Extract the [x, y] coordinate from the center of the cell holding the provided text.  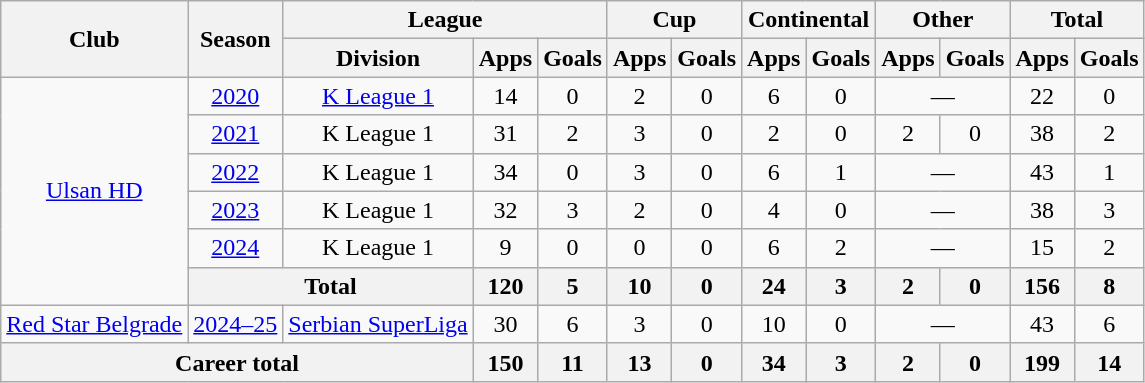
Red Star Belgrade [94, 324]
9 [505, 248]
4 [774, 210]
5 [573, 286]
15 [1042, 248]
Cup [674, 20]
22 [1042, 96]
League [446, 20]
Career total [237, 362]
Season [236, 39]
156 [1042, 286]
Serbian SuperLiga [378, 324]
199 [1042, 362]
2020 [236, 96]
24 [774, 286]
13 [639, 362]
31 [505, 134]
Continental [809, 20]
11 [573, 362]
30 [505, 324]
32 [505, 210]
2021 [236, 134]
2023 [236, 210]
150 [505, 362]
2024–25 [236, 324]
120 [505, 286]
Division [378, 58]
2022 [236, 172]
Other [943, 20]
Club [94, 39]
8 [1109, 286]
Ulsan HD [94, 191]
2024 [236, 248]
